Capture the cell that displays the provided text and extract its (X, Y) central coordinate. 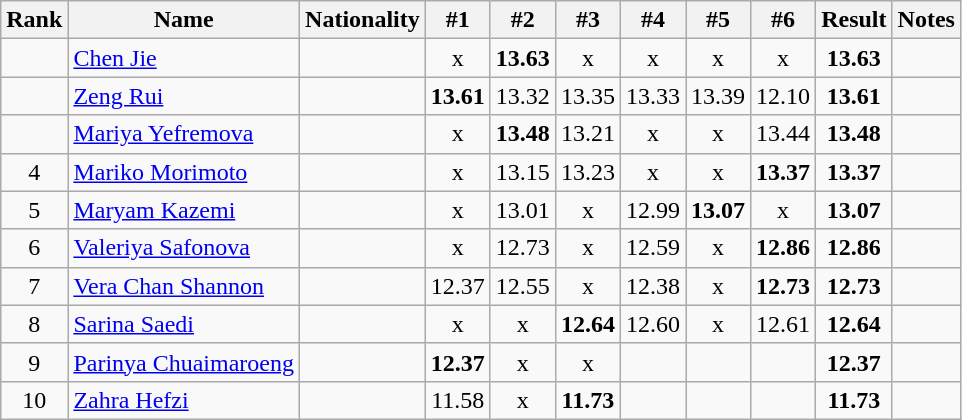
12.61 (784, 324)
12.10 (784, 96)
13.01 (522, 210)
Nationality (363, 20)
11.58 (458, 400)
#1 (458, 20)
Mariko Morimoto (184, 172)
Vera Chan Shannon (184, 286)
7 (34, 286)
Notes (926, 20)
4 (34, 172)
Zahra Hefzi (184, 400)
Rank (34, 20)
Name (184, 20)
Valeriya Safonova (184, 248)
Parinya Chuaimaroeng (184, 362)
Sarina Saedi (184, 324)
8 (34, 324)
Mariya Yefremova (184, 134)
12.60 (652, 324)
Maryam Kazemi (184, 210)
6 (34, 248)
5 (34, 210)
12.59 (652, 248)
13.44 (784, 134)
13.23 (588, 172)
Chen Jie (184, 58)
12.55 (522, 286)
#6 (784, 20)
13.15 (522, 172)
13.21 (588, 134)
#4 (652, 20)
Result (854, 20)
#3 (588, 20)
13.32 (522, 96)
12.38 (652, 286)
#5 (718, 20)
10 (34, 400)
13.33 (652, 96)
13.39 (718, 96)
13.35 (588, 96)
9 (34, 362)
Zeng Rui (184, 96)
#2 (522, 20)
12.99 (652, 210)
